Extract the [X, Y] coordinate from the center of the cell holding the provided text.  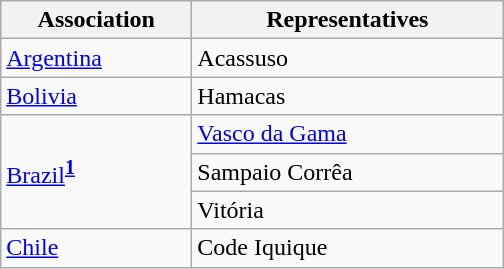
Representatives [348, 20]
Hamacas [348, 96]
Association [96, 20]
Brazil1 [96, 172]
Code Iquique [348, 248]
Vitória [348, 210]
Chile [96, 248]
Vasco da Gama [348, 134]
Acassuso [348, 58]
Bolivia [96, 96]
Sampaio Corrêa [348, 172]
Argentina [96, 58]
